Find where the given text appears and provide that cell's center as (X, Y) coordinate. 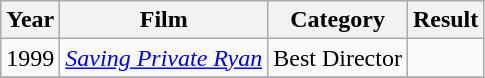
Category (338, 20)
Best Director (338, 58)
1999 (30, 58)
Saving Private Ryan (164, 58)
Result (445, 20)
Film (164, 20)
Year (30, 20)
